Scan for the cell matching the given text and deliver its (x, y) coordinate at center. 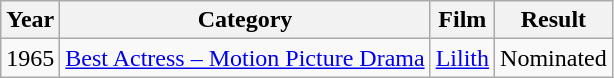
Result (554, 20)
1965 (30, 58)
Category (245, 20)
Best Actress – Motion Picture Drama (245, 58)
Lilith (462, 58)
Film (462, 20)
Nominated (554, 58)
Year (30, 20)
